Return the [X, Y] coordinate for the center point of the cell that contains the specified text.  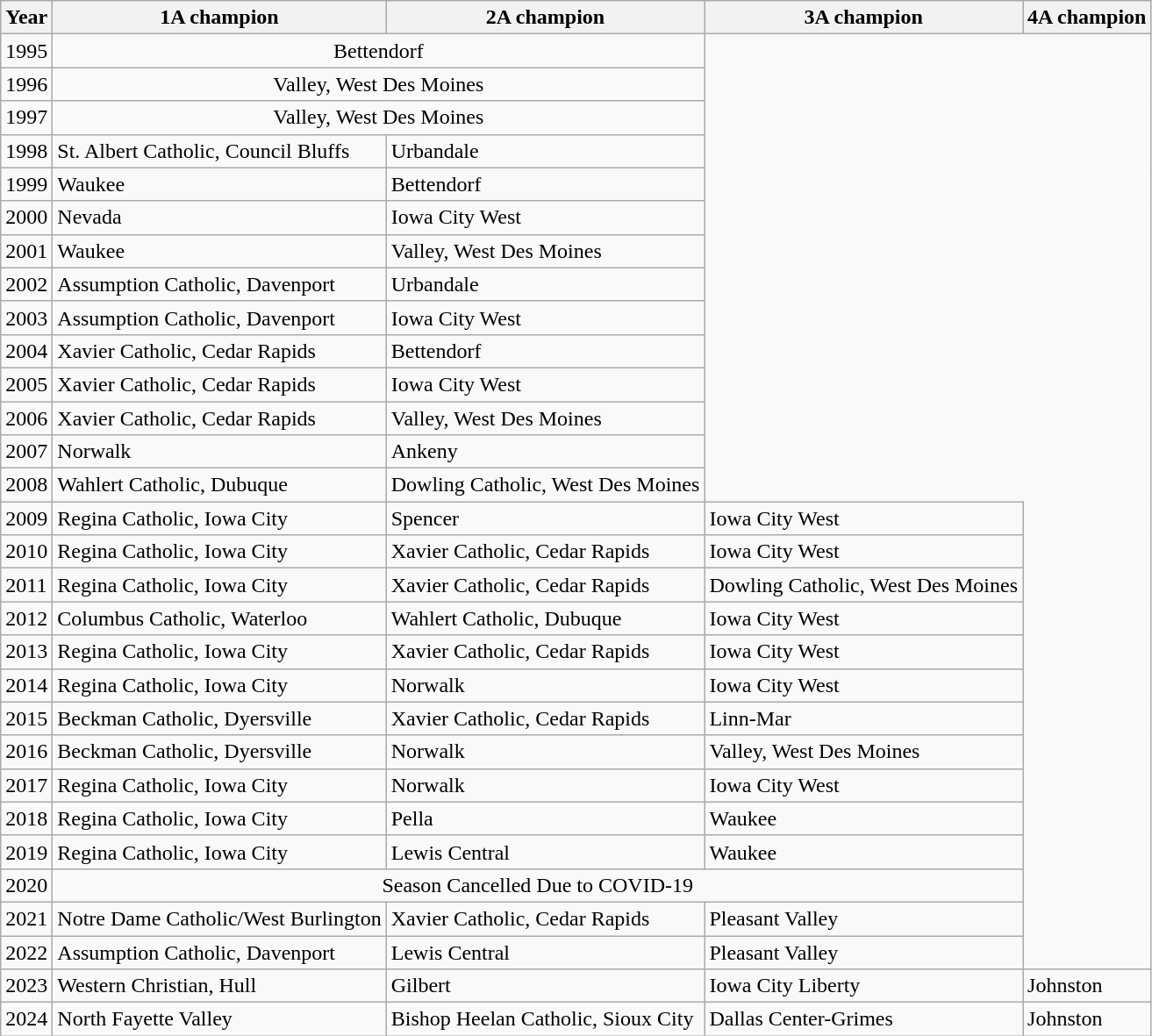
2016 [26, 752]
4A champion [1087, 18]
2019 [26, 852]
Season Cancelled Due to COVID-19 [538, 885]
2005 [26, 384]
2007 [26, 452]
2010 [26, 552]
Year [26, 18]
2012 [26, 618]
2022 [26, 952]
1995 [26, 51]
1999 [26, 184]
2014 [26, 685]
Bishop Heelan Catholic, Sioux City [546, 1019]
Spencer [546, 518]
2013 [26, 652]
1997 [26, 118]
1996 [26, 84]
2004 [26, 351]
2024 [26, 1019]
Dallas Center-Grimes [863, 1019]
Linn-Mar [863, 718]
3A champion [863, 18]
1A champion [219, 18]
2006 [26, 418]
Pella [546, 818]
2001 [26, 251]
Notre Dame Catholic/West Burlington [219, 918]
North Fayette Valley [219, 1019]
Ankeny [546, 452]
2017 [26, 785]
2A champion [546, 18]
1998 [26, 151]
2009 [26, 518]
Nevada [219, 218]
Western Christian, Hull [219, 986]
2003 [26, 318]
St. Albert Catholic, Council Bluffs [219, 151]
Iowa City Liberty [863, 986]
Columbus Catholic, Waterloo [219, 618]
2021 [26, 918]
2023 [26, 986]
2002 [26, 284]
2008 [26, 485]
Gilbert [546, 986]
2015 [26, 718]
2018 [26, 818]
2000 [26, 218]
2020 [26, 885]
2011 [26, 585]
